Locate the cell with the specified text and output its [x, y] center coordinate. 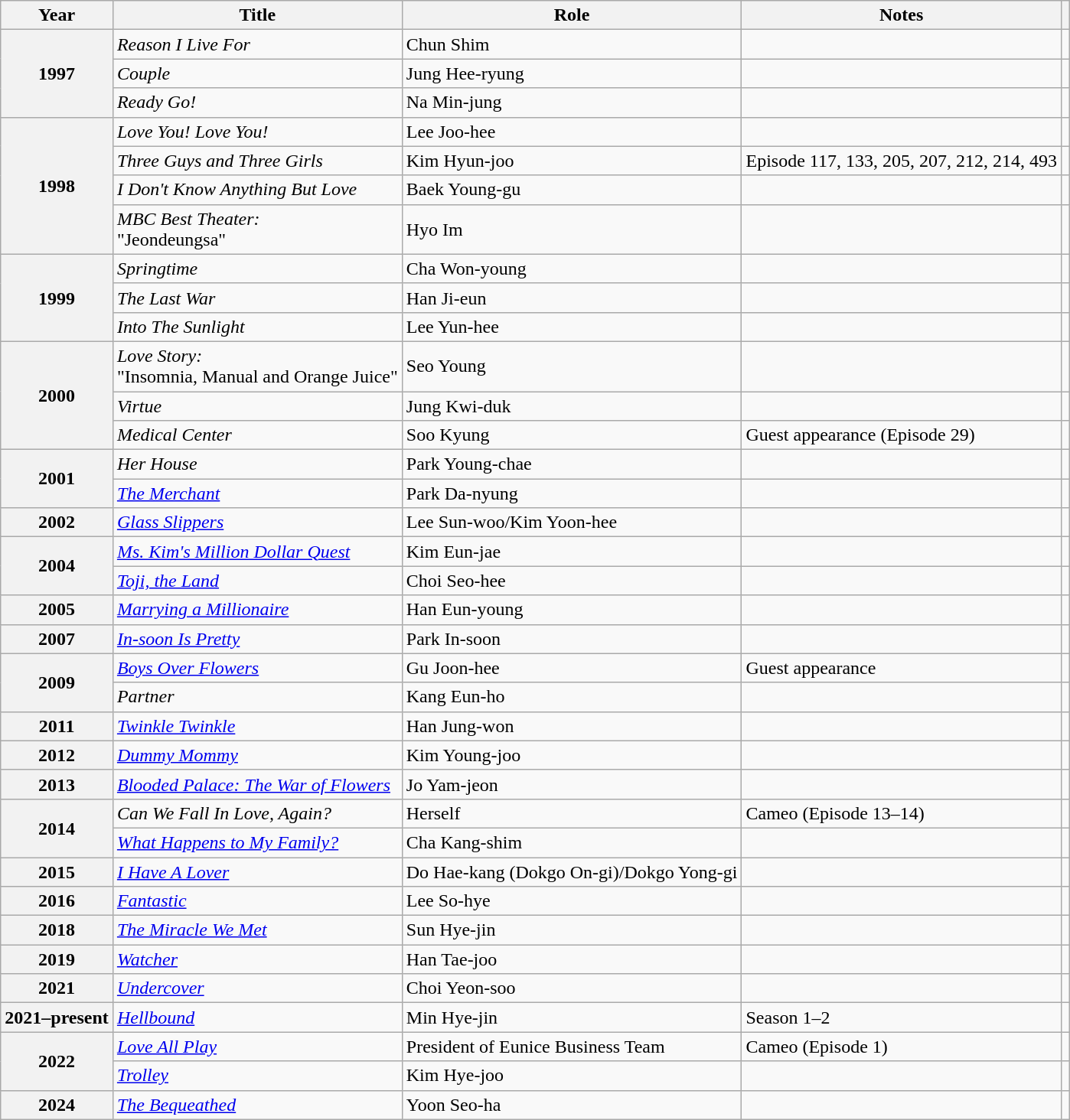
Reason I Live For [257, 44]
Kim Hye-joo [572, 1076]
Cha Kang-shim [572, 842]
Park Young-chae [572, 464]
The Miracle We Met [257, 930]
2024 [57, 1105]
2005 [57, 610]
2004 [57, 566]
Twinkle Twinkle [257, 726]
Glass Slippers [257, 523]
Min Hye-jin [572, 1017]
Dummy Mommy [257, 755]
2001 [57, 479]
Do Hae-kang (Dokgo On-gi)/Dokgo Yong-gi [572, 871]
The Merchant [257, 493]
Jung Kwi-duk [572, 406]
Lee Sun-woo/Kim Yoon-hee [572, 523]
Yoon Seo-ha [572, 1105]
Park Da-nyung [572, 493]
Undercover [257, 988]
2009 [57, 682]
2011 [57, 726]
Guest appearance (Episode 29) [902, 435]
Medical Center [257, 435]
Three Guys and Three Girls [257, 161]
Han Ji-eun [572, 298]
Herself [572, 813]
Springtime [257, 269]
2013 [57, 784]
2002 [57, 523]
Kim Young-joo [572, 755]
Jo Yam-jeon [572, 784]
Seo Young [572, 366]
Episode 117, 133, 205, 207, 212, 214, 493 [902, 161]
MBC Best Theater:"Jeondeungsa" [257, 230]
Hyo Im [572, 230]
2015 [57, 871]
2018 [57, 930]
Role [572, 15]
2022 [57, 1061]
Cha Won-young [572, 269]
1997 [57, 73]
I Don't Know Anything But Love [257, 190]
Toji, the Land [257, 581]
I Have A Lover [257, 871]
Kim Eun-jae [572, 552]
Year [57, 15]
Soo Kyung [572, 435]
Can We Fall In Love, Again? [257, 813]
2000 [57, 395]
Fantastic [257, 901]
2014 [57, 828]
Cameo (Episode 1) [902, 1047]
Chun Shim [572, 44]
Notes [902, 15]
Watcher [257, 959]
Couple [257, 73]
Ready Go! [257, 103]
Cameo (Episode 13–14) [902, 813]
The Last War [257, 298]
Title [257, 15]
What Happens to My Family? [257, 842]
Lee Yun-hee [572, 327]
In-soon Is Pretty [257, 639]
Marrying a Millionaire [257, 610]
Partner [257, 697]
2007 [57, 639]
Kang Eun-ho [572, 697]
Love Story:"Insomnia, Manual and Orange Juice" [257, 366]
1998 [57, 185]
Sun Hye-jin [572, 930]
Boys Over Flowers [257, 668]
Na Min-jung [572, 103]
The Bequeathed [257, 1105]
Season 1–2 [902, 1017]
2019 [57, 959]
Choi Seo-hee [572, 581]
2016 [57, 901]
Jung Hee-ryung [572, 73]
Into The Sunlight [257, 327]
2021 [57, 988]
Baek Young-gu [572, 190]
2012 [57, 755]
Hellbound [257, 1017]
Han Jung-won [572, 726]
Her House [257, 464]
Gu Joon-hee [572, 668]
Virtue [257, 406]
Guest appearance [902, 668]
President of Eunice Business Team [572, 1047]
Han Eun-young [572, 610]
Choi Yeon-soo [572, 988]
Lee So-hye [572, 901]
Ms. Kim's Million Dollar Quest [257, 552]
Kim Hyun-joo [572, 161]
1999 [57, 298]
Trolley [257, 1076]
2021–present [57, 1017]
Lee Joo-hee [572, 132]
Park In-soon [572, 639]
Han Tae-joo [572, 959]
Love All Play [257, 1047]
Love You! Love You! [257, 132]
Blooded Palace: The War of Flowers [257, 784]
